Locate the cell with the specified text and output its [x, y] center coordinate. 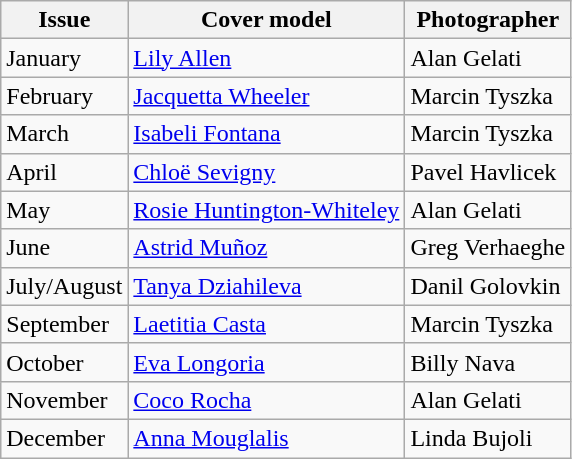
Pavel Havlicek [488, 172]
Rosie Huntington-Whiteley [266, 210]
Danil Golovkin [488, 286]
October [64, 362]
Issue [64, 20]
Laetitia Casta [266, 324]
Tanya Dziahileva [266, 286]
Greg Verhaeghe [488, 248]
May [64, 210]
February [64, 96]
July/August [64, 286]
September [64, 324]
June [64, 248]
Billy Nava [488, 362]
Coco Rocha [266, 400]
Lily Allen [266, 58]
November [64, 400]
Cover model [266, 20]
Anna Mouglalis [266, 438]
December [64, 438]
Eva Longoria [266, 362]
Chloë Sevigny [266, 172]
Photographer [488, 20]
Jacquetta Wheeler [266, 96]
Isabeli Fontana [266, 134]
March [64, 134]
January [64, 58]
Linda Bujoli [488, 438]
April [64, 172]
Astrid Muñoz [266, 248]
